Find where the given text appears and provide that cell's center as (X, Y) coordinate. 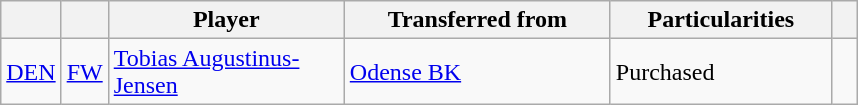
Player (226, 20)
FW (84, 72)
Particularities (720, 20)
Transferred from (477, 20)
DEN (31, 72)
Tobias Augustinus-Jensen (226, 72)
Odense BK (477, 72)
Purchased (720, 72)
